Scan for the cell matching the given text and deliver its (x, y) coordinate at center. 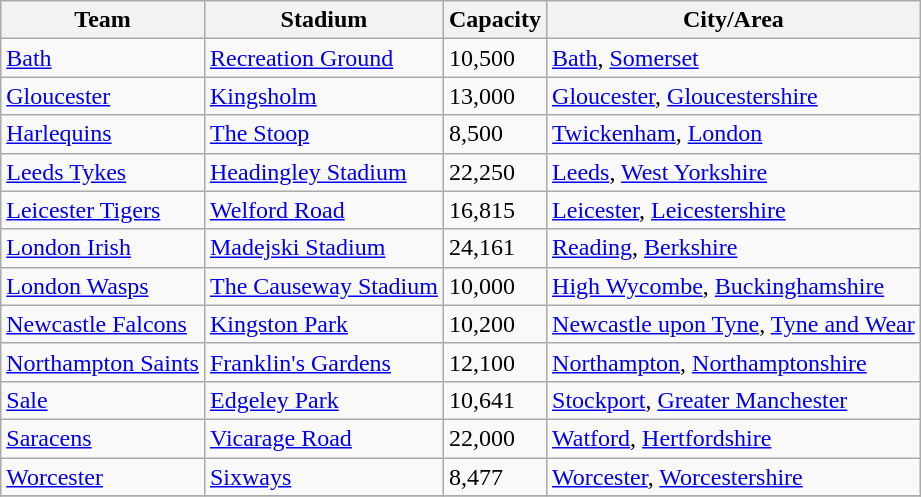
24,161 (494, 248)
Stockport, Greater Manchester (734, 400)
The Causeway Stadium (324, 286)
12,100 (494, 362)
Welford Road (324, 210)
Stadium (324, 20)
Bath, Somerset (734, 58)
Recreation Ground (324, 58)
Northampton Saints (103, 362)
8,477 (494, 477)
Edgeley Park (324, 400)
Headingley Stadium (324, 172)
Team (103, 20)
London Irish (103, 248)
Capacity (494, 20)
High Wycombe, Buckinghamshire (734, 286)
Gloucester (103, 96)
16,815 (494, 210)
Leicester, Leicestershire (734, 210)
10,641 (494, 400)
22,250 (494, 172)
Gloucester, Gloucestershire (734, 96)
22,000 (494, 438)
Leeds, West Yorkshire (734, 172)
Franklin's Gardens (324, 362)
Leicester Tigers (103, 210)
Saracens (103, 438)
10,000 (494, 286)
Sixways (324, 477)
London Wasps (103, 286)
The Stoop (324, 134)
8,500 (494, 134)
Northampton, Northamptonshire (734, 362)
10,200 (494, 324)
Newcastle upon Tyne, Tyne and Wear (734, 324)
Madejski Stadium (324, 248)
Bath (103, 58)
Reading, Berkshire (734, 248)
Sale (103, 400)
Watford, Hertfordshire (734, 438)
10,500 (494, 58)
Worcester (103, 477)
Worcester, Worcestershire (734, 477)
13,000 (494, 96)
Kingston Park (324, 324)
Twickenham, London (734, 134)
City/Area (734, 20)
Vicarage Road (324, 438)
Kingsholm (324, 96)
Leeds Tykes (103, 172)
Newcastle Falcons (103, 324)
Harlequins (103, 134)
